Pinpoint the cell where the given text exists, returning its (x, y) midpoint coordinate. 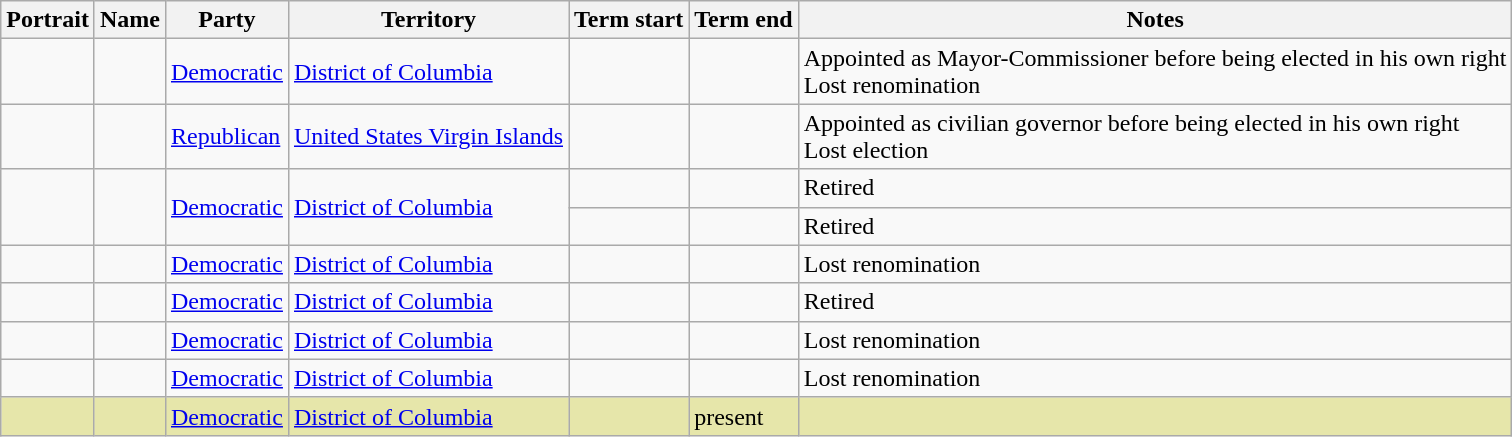
Portrait (48, 20)
present (744, 416)
Term end (744, 20)
Republican (226, 136)
Term start (629, 20)
Notes (1155, 20)
Appointed as Mayor-Commissioner before being elected in his own rightLost renomination (1155, 72)
Appointed as civilian governor before being elected in his own rightLost election (1155, 136)
Territory (428, 20)
Party (226, 20)
United States Virgin Islands (428, 136)
Name (130, 20)
